For the text-containing cell, return its midpoint in (X, Y) coordinate format. 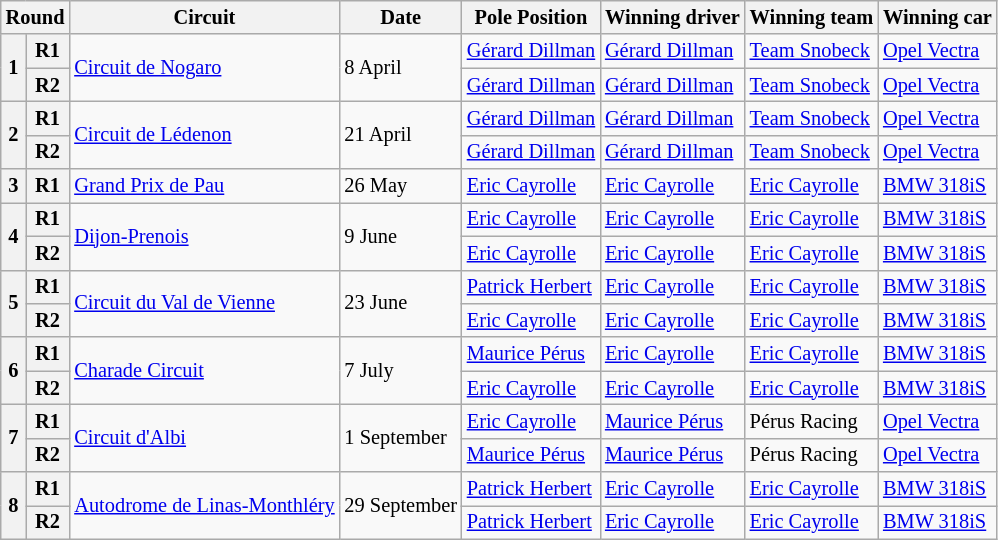
6 (14, 370)
Round (36, 17)
5 (14, 304)
Grand Prix de Pau (204, 186)
7 (14, 438)
Circuit (204, 17)
Circuit de Lédenon (204, 134)
Dijon-Prenois (204, 236)
2 (14, 134)
Winning driver (672, 17)
Circuit du Val de Vienne (204, 304)
8 April (401, 68)
7 July (401, 370)
Winning car (938, 17)
23 June (401, 304)
21 April (401, 134)
8 (14, 506)
Date (401, 17)
Winning team (812, 17)
1 September (401, 438)
Pole Position (531, 17)
Autodrome de Linas-Monthléry (204, 506)
3 (14, 186)
9 June (401, 236)
Charade Circuit (204, 370)
29 September (401, 506)
Circuit de Nogaro (204, 68)
26 May (401, 186)
4 (14, 236)
Circuit d'Albi (204, 438)
1 (14, 68)
